Pinpoint the cell where the given text exists, returning its (x, y) midpoint coordinate. 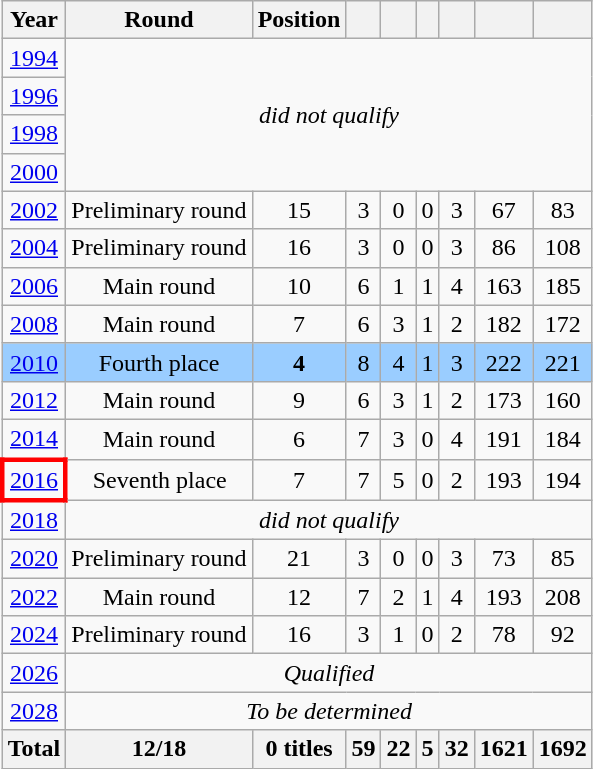
Total (34, 749)
Fourth place (159, 362)
92 (562, 635)
22 (398, 749)
12 (299, 597)
To be determined (329, 711)
2028 (34, 711)
2024 (34, 635)
160 (562, 400)
59 (364, 749)
1994 (34, 58)
32 (456, 749)
182 (504, 324)
2006 (34, 286)
185 (562, 286)
2002 (34, 210)
15 (299, 210)
208 (562, 597)
Seventh place (159, 480)
0 titles (299, 749)
10 (299, 286)
21 (299, 559)
2010 (34, 362)
2020 (34, 559)
2026 (34, 673)
83 (562, 210)
191 (504, 439)
108 (562, 248)
194 (562, 480)
1621 (504, 749)
222 (504, 362)
8 (364, 362)
2014 (34, 439)
12/18 (159, 749)
85 (562, 559)
2018 (34, 520)
1692 (562, 749)
2000 (34, 172)
2004 (34, 248)
2008 (34, 324)
Round (159, 20)
2022 (34, 597)
173 (504, 400)
163 (504, 286)
221 (562, 362)
2016 (34, 480)
2012 (34, 400)
1996 (34, 96)
78 (504, 635)
73 (504, 559)
184 (562, 439)
86 (504, 248)
1998 (34, 134)
67 (504, 210)
Position (299, 20)
172 (562, 324)
Year (34, 20)
Qualified (329, 673)
9 (299, 400)
